Return the (x, y) coordinate for the center point of the cell that contains the specified text.  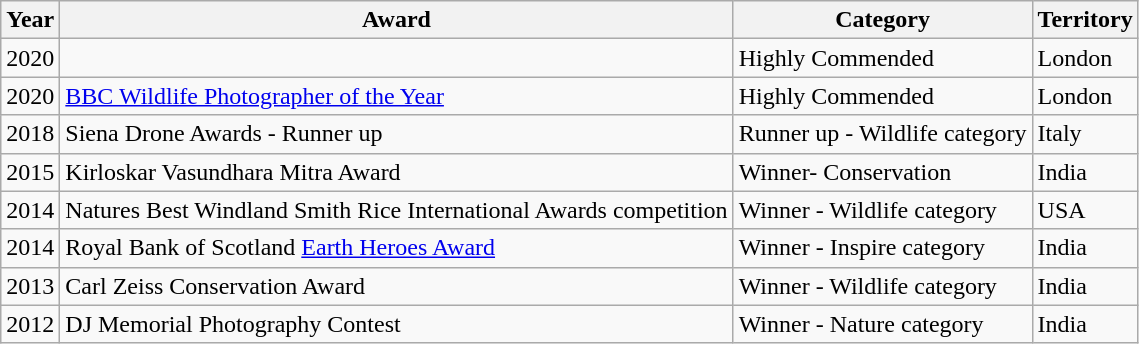
2012 (30, 324)
Royal Bank of Scotland Earth Heroes Award (396, 248)
Winner- Conservation (882, 172)
Siena Drone Awards - Runner up (396, 134)
USA (1085, 210)
2018 (30, 134)
BBC Wildlife Photographer of the Year (396, 96)
DJ Memorial Photography Contest (396, 324)
Natures Best Windland Smith Rice International Awards competition (396, 210)
Category (882, 20)
Carl Zeiss Conservation Award (396, 286)
Award (396, 20)
2013 (30, 286)
Winner - Nature category (882, 324)
Year (30, 20)
2015 (30, 172)
Italy (1085, 134)
Runner up - Wildlife category (882, 134)
Winner - Inspire category (882, 248)
Territory (1085, 20)
Kirloskar Vasundhara Mitra Award (396, 172)
